Detect which cell encompasses the target text, then output its (X, Y) center coordinate. 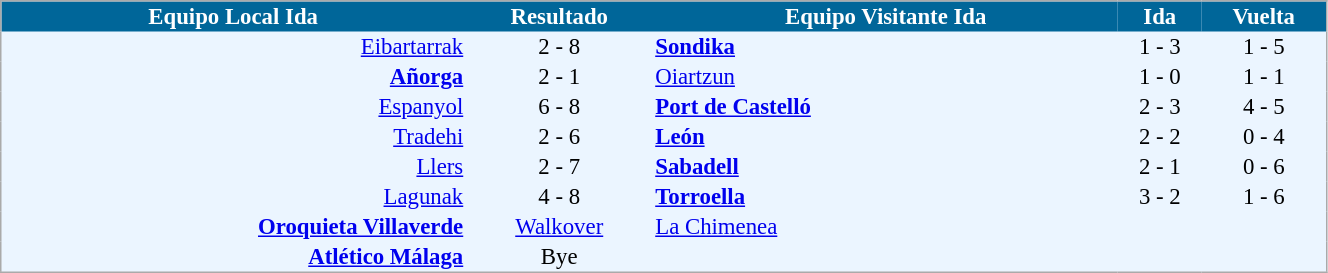
2 - 7 (560, 167)
2 - 6 (560, 137)
Tradehi (233, 137)
1 - 3 (1160, 47)
4 - 8 (560, 197)
2 - 8 (560, 47)
Equipo Local Ida (233, 16)
0 - 6 (1264, 167)
Vuelta (1264, 16)
2 - 3 (1160, 107)
Torroella (886, 197)
Llers (233, 167)
Walkover (560, 227)
3 - 2 (1160, 197)
0 - 4 (1264, 137)
Añorga (233, 77)
Eibartarrak (233, 47)
6 - 8 (560, 107)
1 - 5 (1264, 47)
Espanyol (233, 107)
Resultado (560, 16)
2 - 2 (1160, 137)
Port de Castelló (886, 107)
Oiartzun (886, 77)
La Chimenea (886, 227)
Oroquieta Villaverde (233, 227)
Atlético Málaga (233, 257)
Equipo Visitante Ida (886, 16)
Sabadell (886, 167)
1 - 1 (1264, 77)
1 - 6 (1264, 197)
Bye (560, 257)
León (886, 137)
Sondika (886, 47)
Ida (1160, 16)
4 - 5 (1264, 107)
Lagunak (233, 197)
1 - 0 (1160, 77)
